Extract the (x, y) coordinate from the center of the cell holding the provided text.  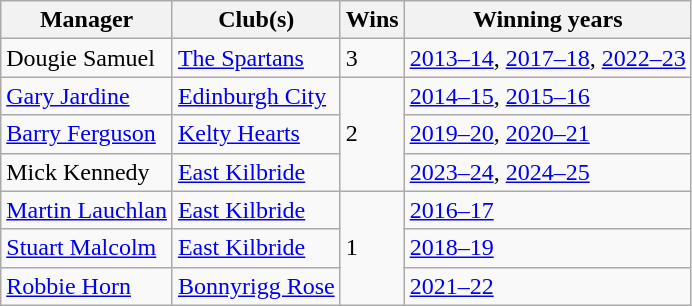
Wins (372, 20)
Club(s) (256, 20)
Edinburgh City (256, 96)
Winning years (548, 20)
Dougie Samuel (87, 58)
Stuart Malcolm (87, 248)
1 (372, 248)
Martin Lauchlan (87, 210)
Manager (87, 20)
2023–24, 2024–25 (548, 172)
2013–14, 2017–18, 2022–23 (548, 58)
Bonnyrigg Rose (256, 286)
Robbie Horn (87, 286)
The Spartans (256, 58)
Gary Jardine (87, 96)
Barry Ferguson (87, 134)
3 (372, 58)
Kelty Hearts (256, 134)
2019–20, 2020–21 (548, 134)
2018–19 (548, 248)
2 (372, 134)
2014–15, 2015–16 (548, 96)
Mick Kennedy (87, 172)
2021–22 (548, 286)
2016–17 (548, 210)
